Detect which cell encompasses the target text, then output its (X, Y) center coordinate. 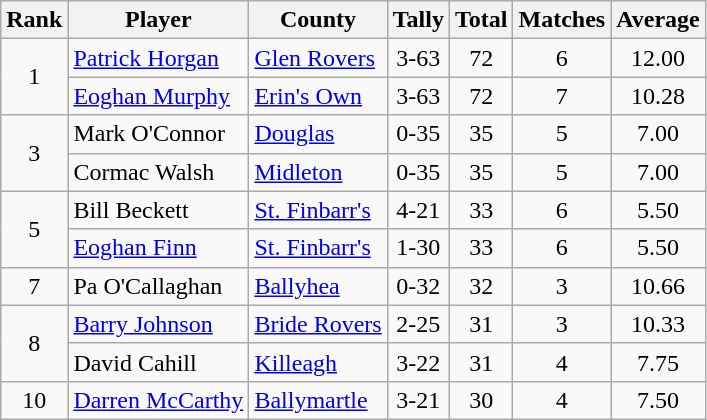
7.50 (658, 400)
Pa O'Callaghan (158, 286)
Tally (418, 20)
10.66 (658, 286)
Glen Rovers (318, 58)
Mark O'Connor (158, 134)
Barry Johnson (158, 324)
7.75 (658, 362)
David Cahill (158, 362)
1 (34, 77)
2-25 (418, 324)
10 (34, 400)
Ballyhea (318, 286)
Eoghan Finn (158, 248)
Erin's Own (318, 96)
Eoghan Murphy (158, 96)
Ballymartle (318, 400)
30 (481, 400)
12.00 (658, 58)
Bride Rovers (318, 324)
Darren McCarthy (158, 400)
0-32 (418, 286)
Average (658, 20)
Bill Beckett (158, 210)
Killeagh (318, 362)
Player (158, 20)
Matches (562, 20)
10.33 (658, 324)
Rank (34, 20)
8 (34, 343)
Douglas (318, 134)
3-22 (418, 362)
Total (481, 20)
Midleton (318, 172)
Patrick Horgan (158, 58)
4-21 (418, 210)
32 (481, 286)
County (318, 20)
Cormac Walsh (158, 172)
3-21 (418, 400)
10.28 (658, 96)
1-30 (418, 248)
